Provide the [x, y] coordinate of the cell's center where the given text is located.  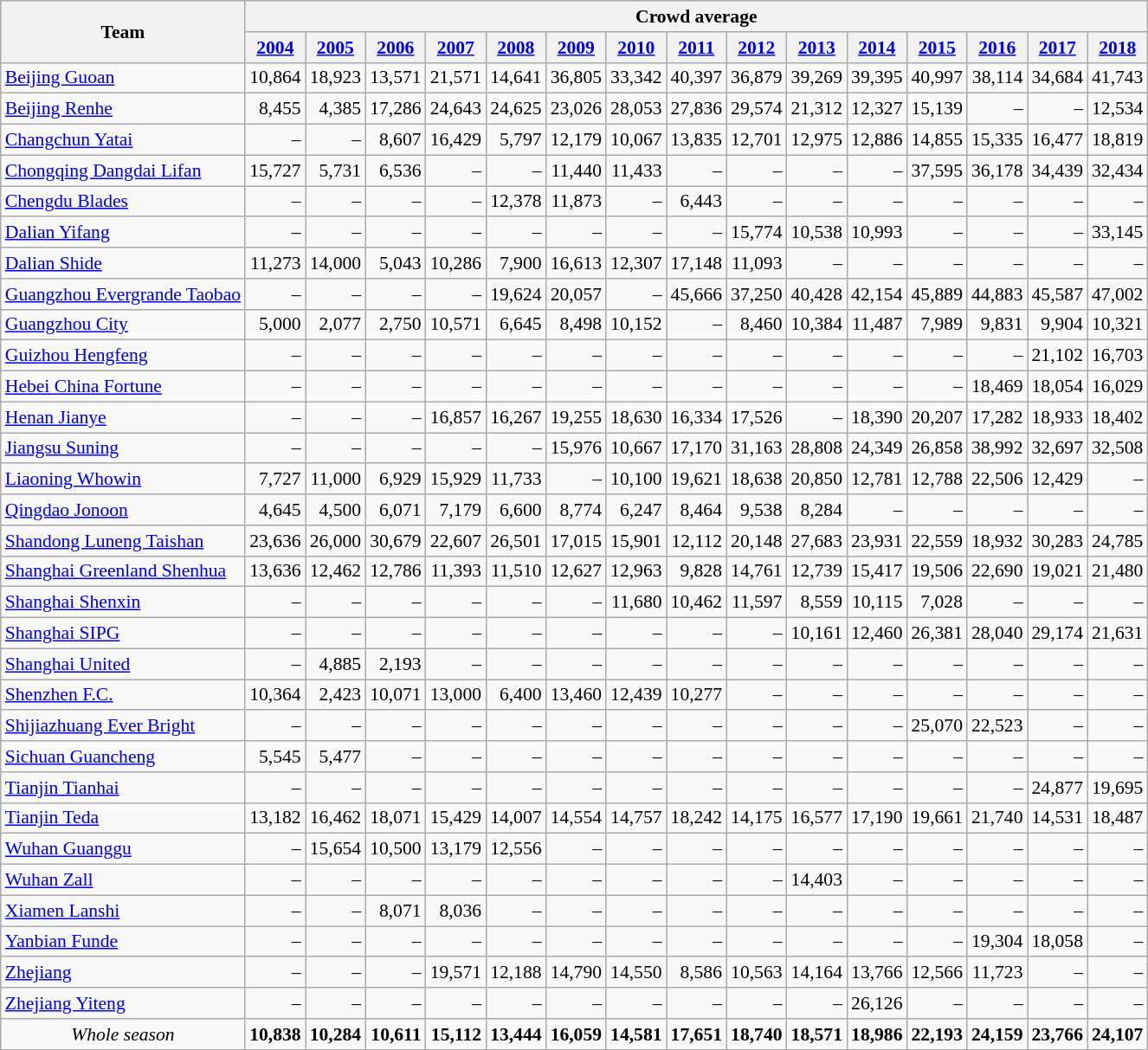
Team [123, 31]
11,393 [455, 571]
2,077 [336, 325]
18,933 [1056, 417]
12,627 [577, 571]
23,026 [577, 109]
31,163 [757, 448]
Wuhan Zall [123, 880]
12,963 [635, 571]
16,334 [696, 417]
16,857 [455, 417]
11,873 [577, 202]
18,469 [997, 387]
Qingdao Jonoon [123, 510]
2015 [937, 48]
10,611 [395, 1034]
6,929 [395, 480]
9,831 [997, 325]
12,556 [516, 849]
18,402 [1117, 417]
4,500 [336, 510]
2,750 [395, 325]
10,364 [275, 695]
2014 [876, 48]
2004 [275, 48]
15,727 [275, 171]
14,855 [937, 140]
24,643 [455, 109]
Guangzhou Evergrande Taobao [123, 294]
8,460 [757, 325]
Beijing Renhe [123, 109]
12,327 [876, 109]
Tianjin Tianhai [123, 788]
15,112 [455, 1034]
2009 [577, 48]
22,523 [997, 726]
10,500 [395, 849]
12,460 [876, 634]
5,043 [395, 263]
40,997 [937, 78]
16,267 [516, 417]
Zhejiang [123, 973]
Dalian Shide [123, 263]
32,508 [1117, 448]
8,586 [696, 973]
11,723 [997, 973]
6,247 [635, 510]
26,381 [937, 634]
8,464 [696, 510]
Crowd average [696, 16]
45,587 [1056, 294]
5,000 [275, 325]
27,836 [696, 109]
19,255 [577, 417]
13,571 [395, 78]
23,766 [1056, 1034]
13,000 [455, 695]
12,566 [937, 973]
8,036 [455, 911]
7,028 [937, 602]
26,858 [937, 448]
6,400 [516, 695]
8,607 [395, 140]
15,976 [577, 448]
14,175 [757, 818]
8,071 [395, 911]
5,477 [336, 757]
16,577 [817, 818]
29,574 [757, 109]
2013 [817, 48]
12,886 [876, 140]
14,000 [336, 263]
8,559 [817, 602]
10,538 [817, 233]
15,654 [336, 849]
18,638 [757, 480]
42,154 [876, 294]
20,057 [577, 294]
16,703 [1117, 356]
14,554 [577, 818]
14,531 [1056, 818]
2016 [997, 48]
14,007 [516, 818]
18,923 [336, 78]
8,498 [577, 325]
14,550 [635, 973]
Shanghai Greenland Shenhua [123, 571]
19,571 [455, 973]
40,428 [817, 294]
22,690 [997, 571]
18,932 [997, 541]
38,992 [997, 448]
12,307 [635, 263]
21,102 [1056, 356]
37,250 [757, 294]
5,731 [336, 171]
2,193 [395, 664]
26,501 [516, 541]
10,462 [696, 602]
15,929 [455, 480]
7,989 [937, 325]
21,571 [455, 78]
2005 [336, 48]
Henan Jianye [123, 417]
16,477 [1056, 140]
Xiamen Lanshi [123, 911]
10,321 [1117, 325]
36,178 [997, 171]
16,462 [336, 818]
11,597 [757, 602]
Tianjin Teda [123, 818]
18,487 [1117, 818]
13,460 [577, 695]
19,695 [1117, 788]
Yanbian Funde [123, 942]
32,434 [1117, 171]
16,429 [455, 140]
15,335 [997, 140]
22,559 [937, 541]
10,384 [817, 325]
47,002 [1117, 294]
10,152 [635, 325]
19,621 [696, 480]
13,179 [455, 849]
21,740 [997, 818]
45,666 [696, 294]
18,986 [876, 1034]
33,145 [1117, 233]
18,390 [876, 417]
Wuhan Guanggu [123, 849]
17,526 [757, 417]
18,071 [395, 818]
10,284 [336, 1034]
30,679 [395, 541]
Shenzhen F.C. [123, 695]
23,931 [876, 541]
Changchun Yatai [123, 140]
Guangzhou City [123, 325]
10,071 [395, 695]
2017 [1056, 48]
17,286 [395, 109]
30,283 [1056, 541]
12,534 [1117, 109]
8,774 [577, 510]
26,126 [876, 1003]
11,733 [516, 480]
12,786 [395, 571]
34,684 [1056, 78]
13,766 [876, 973]
16,059 [577, 1034]
10,667 [635, 448]
14,790 [577, 973]
29,174 [1056, 634]
12,462 [336, 571]
27,683 [817, 541]
10,067 [635, 140]
2008 [516, 48]
10,286 [455, 263]
Dalian Yifang [123, 233]
18,819 [1117, 140]
26,000 [336, 541]
5,797 [516, 140]
13,636 [275, 571]
10,563 [757, 973]
20,207 [937, 417]
34,439 [1056, 171]
12,439 [635, 695]
11,273 [275, 263]
20,850 [817, 480]
17,148 [696, 263]
Liaoning Whowin [123, 480]
2011 [696, 48]
Sichuan Guancheng [123, 757]
18,058 [1056, 942]
38,114 [997, 78]
10,864 [275, 78]
Whole season [123, 1034]
15,139 [937, 109]
12,179 [577, 140]
14,403 [817, 880]
13,182 [275, 818]
24,349 [876, 448]
17,170 [696, 448]
Hebei China Fortune [123, 387]
5,545 [275, 757]
14,641 [516, 78]
18,054 [1056, 387]
2007 [455, 48]
Shanghai United [123, 664]
12,701 [757, 140]
2006 [395, 48]
6,645 [516, 325]
36,879 [757, 78]
14,581 [635, 1034]
22,506 [997, 480]
11,433 [635, 171]
28,040 [997, 634]
17,651 [696, 1034]
18,740 [757, 1034]
15,901 [635, 541]
19,506 [937, 571]
19,021 [1056, 571]
11,487 [876, 325]
4,885 [336, 664]
12,781 [876, 480]
24,785 [1117, 541]
18,571 [817, 1034]
14,757 [635, 818]
11,093 [757, 263]
9,904 [1056, 325]
10,993 [876, 233]
4,385 [336, 109]
13,835 [696, 140]
7,179 [455, 510]
28,053 [635, 109]
19,624 [516, 294]
18,630 [635, 417]
13,444 [516, 1034]
20,148 [757, 541]
18,242 [696, 818]
2010 [635, 48]
10,838 [275, 1034]
19,661 [937, 818]
24,107 [1117, 1034]
9,828 [696, 571]
7,900 [516, 263]
15,417 [876, 571]
2,423 [336, 695]
8,455 [275, 109]
22,193 [937, 1034]
36,805 [577, 78]
Chongqing Dangdai Lifan [123, 171]
2012 [757, 48]
10,100 [635, 480]
21,312 [817, 109]
15,774 [757, 233]
10,161 [817, 634]
10,571 [455, 325]
37,595 [937, 171]
41,743 [1117, 78]
Shandong Luneng Taishan [123, 541]
Guizhou Hengfeng [123, 356]
23,636 [275, 541]
19,304 [997, 942]
22,607 [455, 541]
Shanghai SIPG [123, 634]
44,883 [997, 294]
24,625 [516, 109]
6,600 [516, 510]
6,443 [696, 202]
11,510 [516, 571]
Beijing Guoan [123, 78]
11,000 [336, 480]
14,761 [757, 571]
12,788 [937, 480]
17,015 [577, 541]
33,342 [635, 78]
8,284 [817, 510]
12,378 [516, 202]
12,739 [817, 571]
Chengdu Blades [123, 202]
16,613 [577, 263]
39,269 [817, 78]
11,680 [635, 602]
7,727 [275, 480]
15,429 [455, 818]
12,975 [817, 140]
17,282 [997, 417]
10,277 [696, 695]
17,190 [876, 818]
12,188 [516, 973]
40,397 [696, 78]
21,480 [1117, 571]
21,631 [1117, 634]
32,697 [1056, 448]
2018 [1117, 48]
12,429 [1056, 480]
9,538 [757, 510]
6,536 [395, 171]
16,029 [1117, 387]
45,889 [937, 294]
6,071 [395, 510]
4,645 [275, 510]
39,395 [876, 78]
12,112 [696, 541]
Zhejiang Yiteng [123, 1003]
24,877 [1056, 788]
14,164 [817, 973]
Shanghai Shenxin [123, 602]
25,070 [937, 726]
Shijiazhuang Ever Bright [123, 726]
10,115 [876, 602]
11,440 [577, 171]
Jiangsu Suning [123, 448]
24,159 [997, 1034]
28,808 [817, 448]
